Detect which cell encompasses the target text, then output its (x, y) center coordinate. 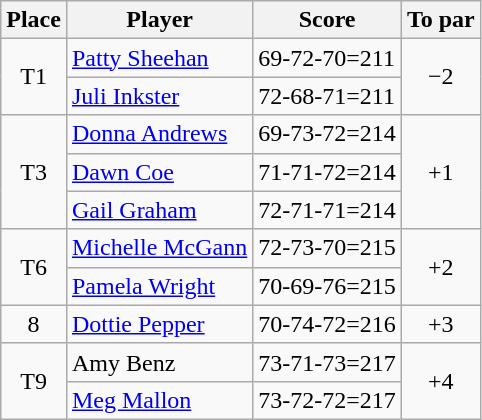
T1 (34, 77)
+1 (440, 172)
70-69-76=215 (328, 286)
T6 (34, 267)
69-73-72=214 (328, 134)
72-68-71=211 (328, 96)
Donna Andrews (159, 134)
Dawn Coe (159, 172)
+4 (440, 381)
Michelle McGann (159, 248)
Patty Sheehan (159, 58)
70-74-72=216 (328, 324)
T9 (34, 381)
Pamela Wright (159, 286)
Dottie Pepper (159, 324)
73-72-72=217 (328, 400)
Player (159, 20)
73-71-73=217 (328, 362)
71-71-72=214 (328, 172)
Amy Benz (159, 362)
Score (328, 20)
To par (440, 20)
Gail Graham (159, 210)
69-72-70=211 (328, 58)
+3 (440, 324)
Juli Inkster (159, 96)
72-71-71=214 (328, 210)
Meg Mallon (159, 400)
8 (34, 324)
T3 (34, 172)
Place (34, 20)
72-73-70=215 (328, 248)
−2 (440, 77)
+2 (440, 267)
